Extract the (X, Y) coordinate from the center of the cell holding the provided text.  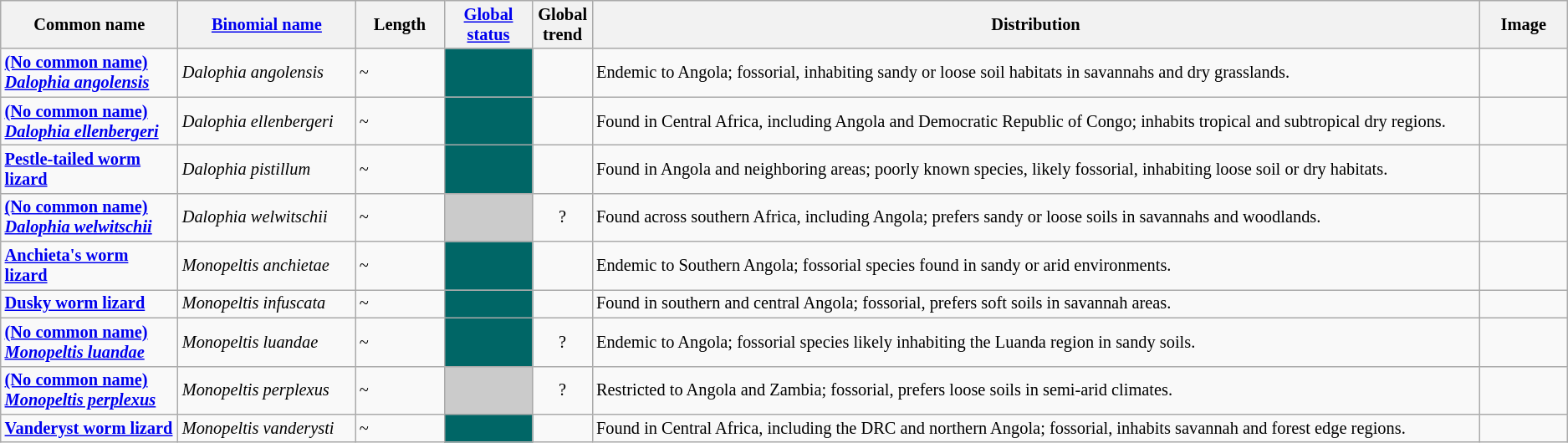
(No common name) Dalophia angolensis (89, 73)
(No common name) Monopeltis perplexus (89, 390)
(No common name) Dalophia ellenbergeri (89, 121)
Distribution (1035, 24)
Dalophia angolensis (267, 73)
Image (1524, 24)
(No common name) Dalophia welwitschii (89, 217)
Monopeltis perplexus (267, 390)
Monopeltis vanderysti (267, 428)
Anchieta's worm lizard (89, 266)
Found in Central Africa, including Angola and Democratic Republic of Congo; inhabits tropical and subtropical dry regions. (1035, 121)
Dalophia ellenbergeri (267, 121)
Dalophia welwitschii (267, 217)
Found in southern and central Angola; fossorial, prefers soft soils in savannah areas. (1035, 303)
Restricted to Angola and Zambia; fossorial, prefers loose soils in semi-arid climates. (1035, 390)
Dusky worm lizard (89, 303)
Common name (89, 24)
Found in Angola and neighboring areas; poorly known species, likely fossorial, inhabiting loose soil or dry habitats. (1035, 169)
Found across southern Africa, including Angola; prefers sandy or loose soils in savannahs and woodlands. (1035, 217)
Global trend (562, 24)
Length (400, 24)
Binomial name (267, 24)
Found in Central Africa, including the DRC and northern Angola; fossorial, inhabits savannah and forest edge regions. (1035, 428)
Endemic to Angola; fossorial species likely inhabiting the Luanda region in sandy soils. (1035, 342)
Monopeltis infuscata (267, 303)
Endemic to Angola; fossorial, inhabiting sandy or loose soil habitats in savannahs and dry grasslands. (1035, 73)
Vanderyst worm lizard (89, 428)
Monopeltis anchietae (267, 266)
Endemic to Southern Angola; fossorial species found in sandy or arid environments. (1035, 266)
Global status (488, 24)
Monopeltis luandae (267, 342)
(No common name) Monopeltis luandae (89, 342)
Dalophia pistillum (267, 169)
Pestle-tailed worm lizard (89, 169)
